Find where the given text appears and provide that cell's center as [X, Y] coordinate. 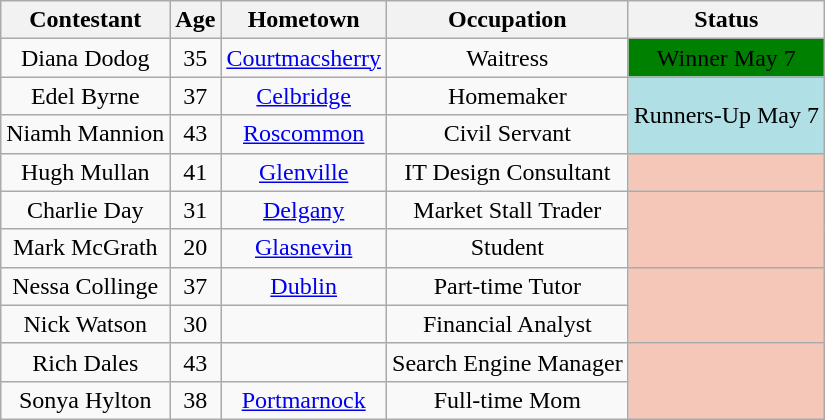
Charlie Day [86, 210]
Dublin [304, 286]
Mark McGrath [86, 248]
Nessa Collinge [86, 286]
Status [726, 20]
Occupation [508, 20]
Edel Byrne [86, 96]
Glenville [304, 172]
31 [196, 210]
35 [196, 58]
Financial Analyst [508, 324]
Glasnevin [304, 248]
Nick Watson [86, 324]
Contestant [86, 20]
Courtmacsherry [304, 58]
Rich Dales [86, 362]
Waitress [508, 58]
Celbridge [304, 96]
30 [196, 324]
Delgany [304, 210]
Portmarnock [304, 400]
Runners-Up May 7 [726, 115]
Winner May 7 [726, 58]
Diana Dodog [86, 58]
38 [196, 400]
Part-time Tutor [508, 286]
Hugh Mullan [86, 172]
Market Stall Trader [508, 210]
IT Design Consultant [508, 172]
Search Engine Manager [508, 362]
Student [508, 248]
20 [196, 248]
Roscommon [304, 134]
Age [196, 20]
Sonya Hylton [86, 400]
Full-time Mom [508, 400]
Civil Servant [508, 134]
Niamh Mannion [86, 134]
Homemaker [508, 96]
Hometown [304, 20]
41 [196, 172]
